Determine the (X, Y) coordinate at the center of the cell enclosing the given text.  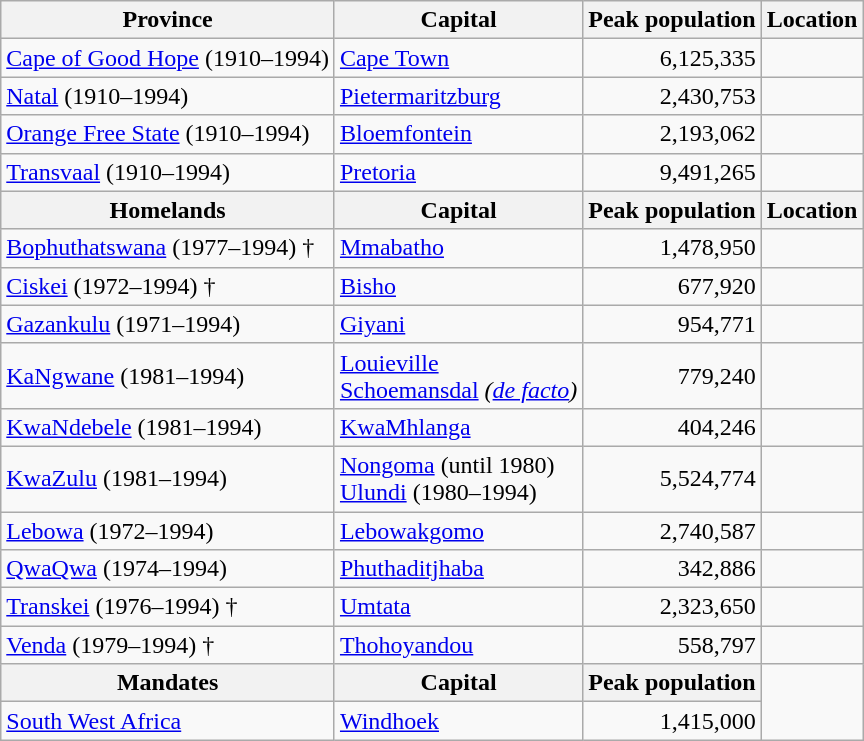
Windhoek (458, 721)
Pretoria (458, 172)
Mandates (168, 683)
Umtata (458, 607)
5,524,774 (672, 478)
Cape of Good Hope (1910–1994) (168, 58)
Province (168, 20)
Phuthaditjhaba (458, 569)
Mmabatho (458, 248)
779,240 (672, 376)
404,246 (672, 427)
LouievilleSchoemansdal (de facto) (458, 376)
Transvaal (1910–1994) (168, 172)
2,740,587 (672, 531)
Cape Town (458, 58)
South West Africa (168, 721)
Ciskei (1972–1994) † (168, 286)
2,430,753 (672, 96)
558,797 (672, 645)
Bisho (458, 286)
9,491,265 (672, 172)
342,886 (672, 569)
6,125,335 (672, 58)
954,771 (672, 324)
KaNgwane (1981–1994) (168, 376)
KwaNdebele (1981–1994) (168, 427)
KwaZulu (1981–1994) (168, 478)
QwaQwa (1974–1994) (168, 569)
Thohoyandou (458, 645)
Bophuthatswana (1977–1994) † (168, 248)
Venda (1979–1994) † (168, 645)
Natal (1910–1994) (168, 96)
Pietermaritzburg (458, 96)
Gazankulu (1971–1994) (168, 324)
Bloemfontein (458, 134)
1,478,950 (672, 248)
Orange Free State (1910–1994) (168, 134)
Homelands (168, 210)
Nongoma (until 1980)Ulundi (1980–1994) (458, 478)
1,415,000 (672, 721)
Lebowakgomo (458, 531)
2,193,062 (672, 134)
Transkei (1976–1994) † (168, 607)
2,323,650 (672, 607)
677,920 (672, 286)
Lebowa (1972–1994) (168, 531)
Giyani (458, 324)
KwaMhlanga (458, 427)
